Return the (x, y) coordinate for the center point of the cell that contains the specified text.  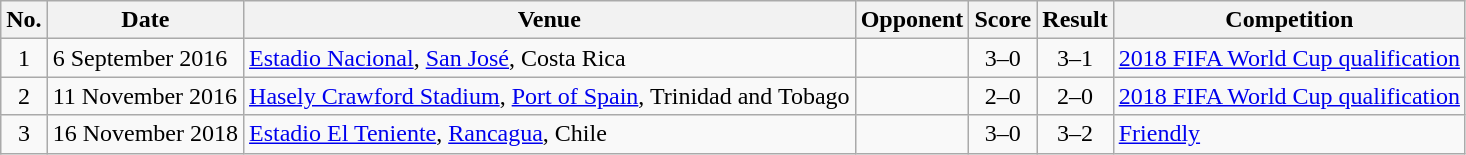
1 (24, 58)
3–2 (1075, 134)
Estadio El Teniente, Rancagua, Chile (550, 134)
Competition (1289, 20)
Date (145, 20)
6 September 2016 (145, 58)
Hasely Crawford Stadium, Port of Spain, Trinidad and Tobago (550, 96)
Opponent (912, 20)
Result (1075, 20)
2 (24, 96)
No. (24, 20)
3 (24, 134)
Estadio Nacional, San José, Costa Rica (550, 58)
3–1 (1075, 58)
Friendly (1289, 134)
16 November 2018 (145, 134)
Venue (550, 20)
11 November 2016 (145, 96)
Score (1003, 20)
